From the cell containing the given text, extract its center point as (X, Y) coordinate. 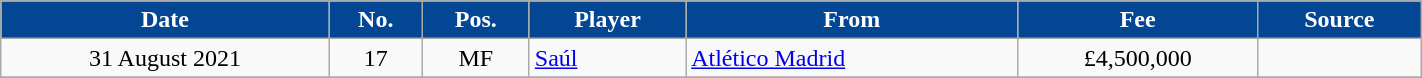
No. (376, 20)
From (852, 20)
MF (476, 58)
Pos. (476, 20)
£4,500,000 (1138, 58)
Atlético Madrid (852, 58)
17 (376, 58)
Fee (1138, 20)
Player (607, 20)
Source (1340, 20)
31 August 2021 (165, 58)
Date (165, 20)
Saúl (607, 58)
